Identify which cell holds the provided text, then report its [X, Y] central coordinate. 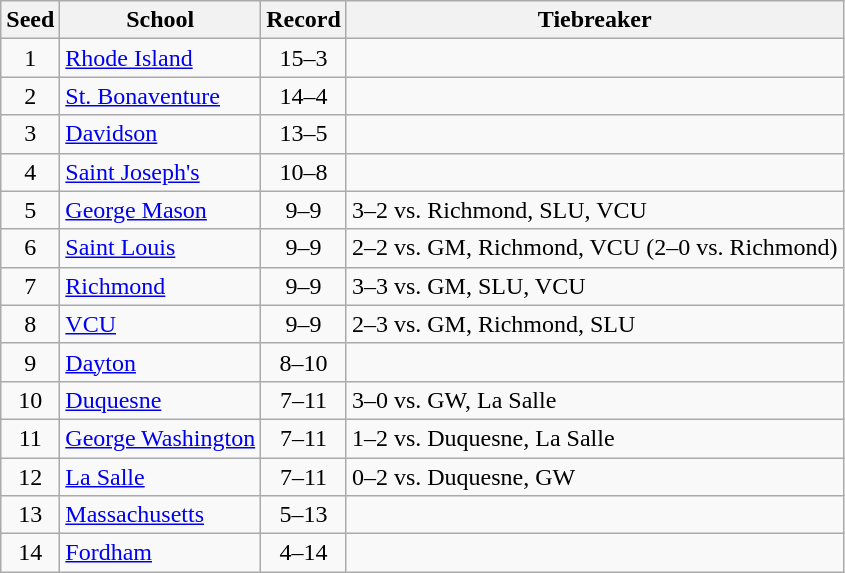
11 [30, 438]
Richmond [160, 286]
14 [30, 553]
St. Bonaventure [160, 96]
Saint Joseph's [160, 172]
7 [30, 286]
School [160, 20]
4–14 [304, 553]
10–8 [304, 172]
3–2 vs. Richmond, SLU, VCU [594, 210]
0–2 vs. Duquesne, GW [594, 477]
La Salle [160, 477]
2–3 vs. GM, Richmond, SLU [594, 324]
George Mason [160, 210]
15–3 [304, 58]
13 [30, 515]
6 [30, 248]
3–0 vs. GW, La Salle [594, 400]
1 [30, 58]
Seed [30, 20]
4 [30, 172]
3 [30, 134]
8–10 [304, 362]
Rhode Island [160, 58]
8 [30, 324]
9 [30, 362]
13–5 [304, 134]
VCU [160, 324]
5 [30, 210]
2–2 vs. GM, Richmond, VCU (2–0 vs. Richmond) [594, 248]
Saint Louis [160, 248]
Record [304, 20]
5–13 [304, 515]
1–2 vs. Duquesne, La Salle [594, 438]
Fordham [160, 553]
2 [30, 96]
Massachusetts [160, 515]
14–4 [304, 96]
10 [30, 400]
Davidson [160, 134]
George Washington [160, 438]
Dayton [160, 362]
12 [30, 477]
Duquesne [160, 400]
3–3 vs. GM, SLU, VCU [594, 286]
Tiebreaker [594, 20]
